Find where the given text appears and provide that cell's center as [X, Y] coordinate. 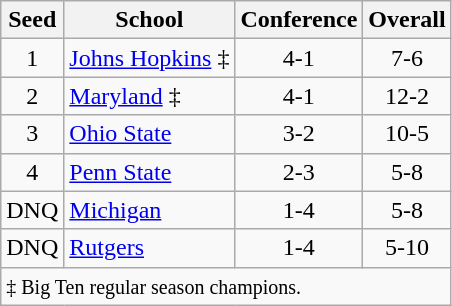
1 [32, 58]
Overall [407, 20]
Seed [32, 20]
10-5 [407, 134]
Conference [299, 20]
Michigan [150, 210]
School [150, 20]
2 [32, 96]
Penn State [150, 172]
5-10 [407, 248]
‡ Big Ten regular season champions. [226, 286]
Ohio State [150, 134]
Rutgers [150, 248]
7-6 [407, 58]
4 [32, 172]
2-3 [299, 172]
12-2 [407, 96]
3-2 [299, 134]
Johns Hopkins ‡ [150, 58]
Maryland ‡ [150, 96]
3 [32, 134]
